Return the [x, y] coordinate for the center point of the cell that contains the specified text.  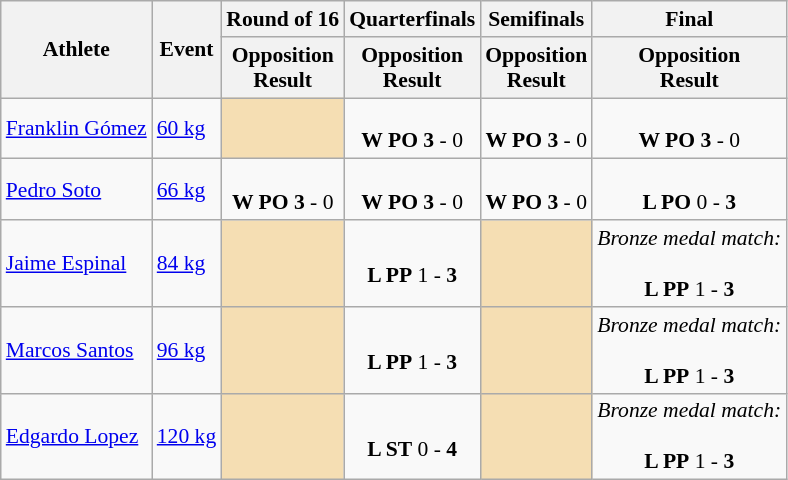
60 kg [186, 128]
L ST 0 - 4 [412, 436]
Pedro Soto [76, 190]
Athlete [76, 50]
Semifinals [536, 19]
96 kg [186, 350]
Quarterfinals [412, 19]
Jaime Espinal [76, 264]
Event [186, 50]
L PO 0 - 3 [689, 190]
84 kg [186, 264]
Marcos Santos [76, 350]
120 kg [186, 436]
Round of 16 [282, 19]
Franklin Gómez [76, 128]
Final [689, 19]
66 kg [186, 190]
Edgardo Lopez [76, 436]
